From the cell containing the given text, extract its center point as (x, y) coordinate. 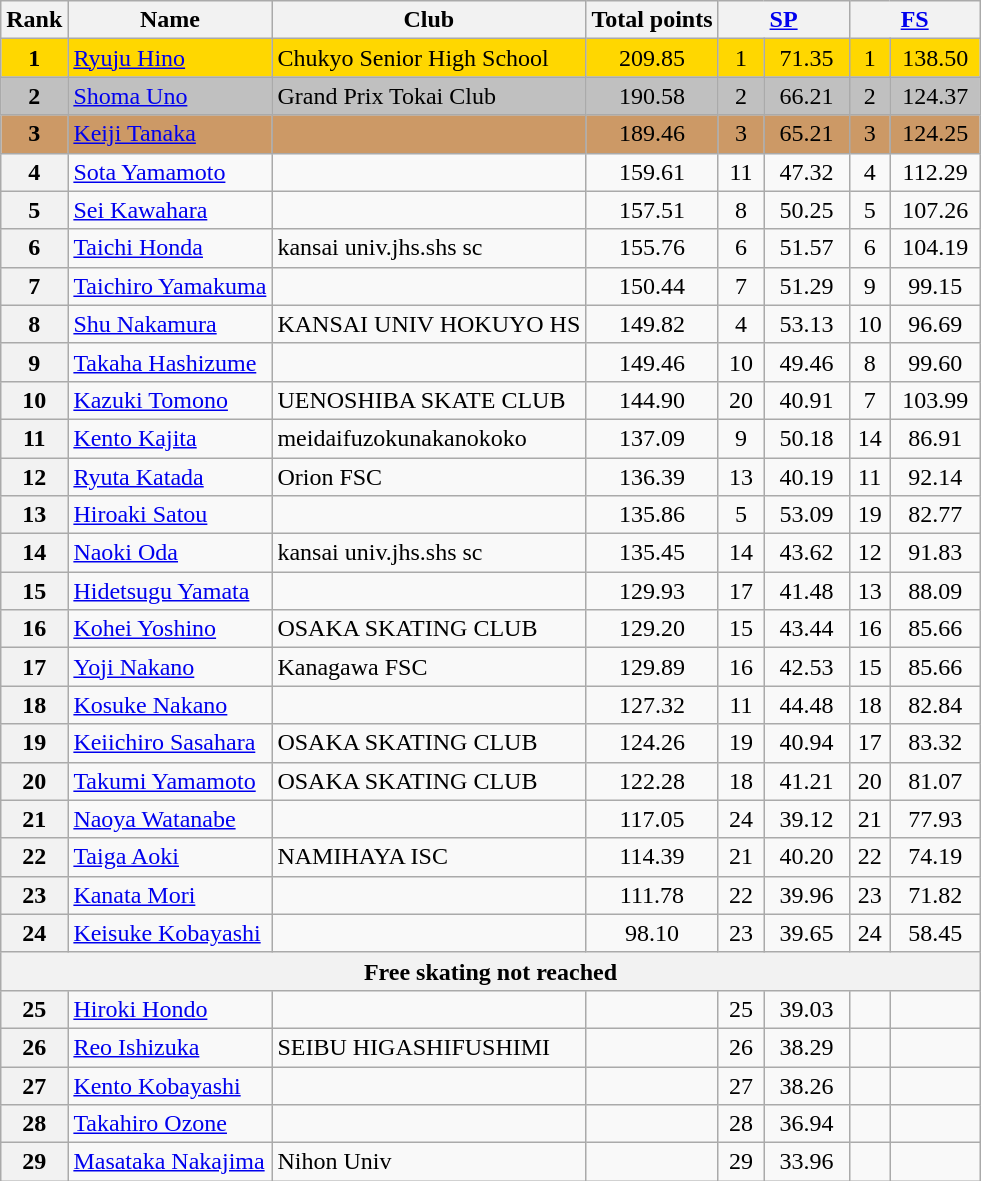
66.21 (806, 96)
136.39 (652, 477)
Naoki Oda (170, 553)
88.09 (935, 591)
Keiji Tanaka (170, 134)
Club (429, 20)
Keisuke Kobayashi (170, 933)
Kanagawa FSC (429, 667)
117.05 (652, 819)
40.19 (806, 477)
Hiroki Hondo (170, 1009)
99.15 (935, 286)
38.29 (806, 1047)
129.89 (652, 667)
Free skating not reached (490, 971)
Reo Ishizuka (170, 1047)
36.94 (806, 1124)
Chukyo Senior High School (429, 58)
127.32 (652, 705)
Kento Kobayashi (170, 1085)
189.46 (652, 134)
Hidetsugu Yamata (170, 591)
Taichi Honda (170, 248)
41.21 (806, 781)
SP (784, 20)
82.77 (935, 515)
159.61 (652, 172)
81.07 (935, 781)
137.09 (652, 438)
meidaifuzokunakanokoko (429, 438)
Yoji Nakano (170, 667)
71.82 (935, 895)
77.93 (935, 819)
92.14 (935, 477)
Name (170, 20)
Total points (652, 20)
Kohei Yoshino (170, 629)
Kento Kajita (170, 438)
190.58 (652, 96)
124.37 (935, 96)
138.50 (935, 58)
155.76 (652, 248)
91.83 (935, 553)
38.26 (806, 1085)
129.93 (652, 591)
Grand Prix Tokai Club (429, 96)
150.44 (652, 286)
112.29 (935, 172)
40.20 (806, 857)
43.44 (806, 629)
124.25 (935, 134)
Hiroaki Satou (170, 515)
33.96 (806, 1162)
NAMIHAYA ISC (429, 857)
135.45 (652, 553)
40.91 (806, 400)
83.32 (935, 743)
53.09 (806, 515)
98.10 (652, 933)
Takumi Yamamoto (170, 781)
Keiichiro Sasahara (170, 743)
58.45 (935, 933)
104.19 (935, 248)
Nihon Univ (429, 1162)
74.19 (935, 857)
Takahiro Ozone (170, 1124)
71.35 (806, 58)
Takaha Hashizume (170, 362)
124.26 (652, 743)
96.69 (935, 324)
Orion FSC (429, 477)
Sei Kawahara (170, 210)
135.86 (652, 515)
114.39 (652, 857)
144.90 (652, 400)
51.57 (806, 248)
107.26 (935, 210)
UENOSHIBA SKATE CLUB (429, 400)
39.12 (806, 819)
122.28 (652, 781)
Ryuta Katada (170, 477)
39.96 (806, 895)
Taiga Aoki (170, 857)
Masataka Nakajima (170, 1162)
40.94 (806, 743)
99.60 (935, 362)
209.85 (652, 58)
FS (914, 20)
50.25 (806, 210)
KANSAI UNIV HOKUYO HS (429, 324)
47.32 (806, 172)
50.18 (806, 438)
82.84 (935, 705)
Kanata Mori (170, 895)
Kazuki Tomono (170, 400)
43.62 (806, 553)
53.13 (806, 324)
Sota Yamamoto (170, 172)
Shu Nakamura (170, 324)
SEIBU HIGASHIFUSHIMI (429, 1047)
Ryuju Hino (170, 58)
44.48 (806, 705)
Taichiro Yamakuma (170, 286)
Shoma Uno (170, 96)
42.53 (806, 667)
157.51 (652, 210)
149.82 (652, 324)
39.65 (806, 933)
103.99 (935, 400)
86.91 (935, 438)
Naoya Watanabe (170, 819)
Kosuke Nakano (170, 705)
41.48 (806, 591)
129.20 (652, 629)
49.46 (806, 362)
111.78 (652, 895)
Rank (34, 20)
51.29 (806, 286)
65.21 (806, 134)
149.46 (652, 362)
39.03 (806, 1009)
